Detect which cell encompasses the target text, then output its (x, y) center coordinate. 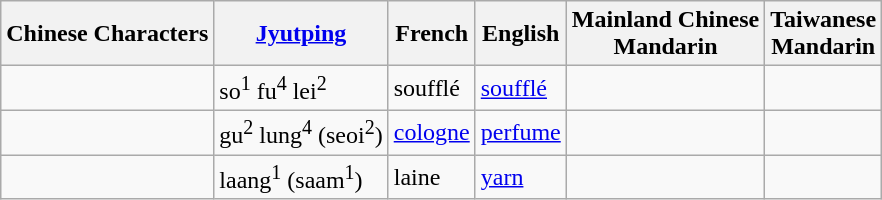
so1 fu4 lei2 (301, 88)
TaiwaneseMandarin (824, 34)
Jyutping (301, 34)
yarn (520, 178)
French (432, 34)
cologne (432, 132)
Mainland ChineseMandarin (665, 34)
perfume (520, 132)
Chinese Characters (108, 34)
laang1 (saam1) (301, 178)
English (520, 34)
laine (432, 178)
gu2 lung4 (seoi2) (301, 132)
